Detect which cell encompasses the target text, then output its (X, Y) center coordinate. 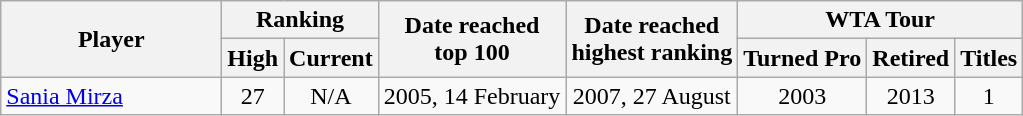
2013 (911, 96)
2003 (802, 96)
1 (989, 96)
Ranking (300, 20)
Date reachedtop 100 (472, 39)
Titles (989, 58)
27 (253, 96)
N/A (332, 96)
Current (332, 58)
Turned Pro (802, 58)
High (253, 58)
2005, 14 February (472, 96)
Sania Mirza (112, 96)
Player (112, 39)
Date reachedhighest ranking (652, 39)
2007, 27 August (652, 96)
Retired (911, 58)
WTA Tour (880, 20)
